Find where the given text appears and provide that cell's center as [X, Y] coordinate. 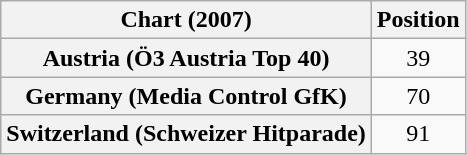
39 [418, 58]
Austria (Ö3 Austria Top 40) [186, 58]
Chart (2007) [186, 20]
91 [418, 134]
Position [418, 20]
70 [418, 96]
Germany (Media Control GfK) [186, 96]
Switzerland (Schweizer Hitparade) [186, 134]
